Output the (X, Y) coordinate of the center of the cell containing the given text.  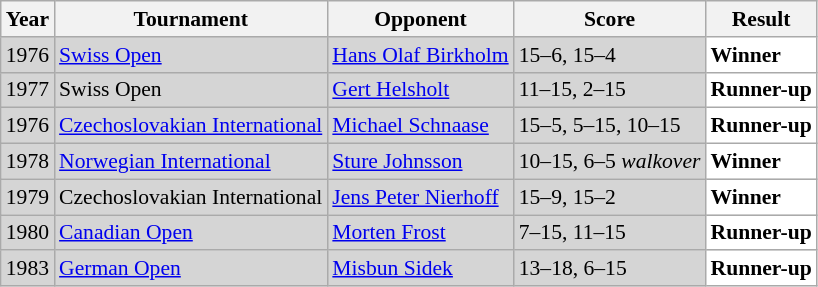
15–6, 15–4 (610, 55)
Score (610, 19)
Result (760, 19)
Morten Frost (420, 233)
1979 (28, 197)
Misbun Sidek (420, 269)
15–5, 5–15, 10–15 (610, 126)
Hans Olaf Birkholm (420, 55)
1977 (28, 90)
1978 (28, 162)
1983 (28, 269)
Canadian Open (190, 233)
Michael Schnaase (420, 126)
Jens Peter Nierhoff (420, 197)
13–18, 6–15 (610, 269)
Tournament (190, 19)
1980 (28, 233)
15–9, 15–2 (610, 197)
Year (28, 19)
Norwegian International (190, 162)
Sture Johnsson (420, 162)
German Open (190, 269)
7–15, 11–15 (610, 233)
Opponent (420, 19)
Gert Helsholt (420, 90)
11–15, 2–15 (610, 90)
10–15, 6–5 walkover (610, 162)
